Pinpoint the cell where the given text exists, returning its (x, y) midpoint coordinate. 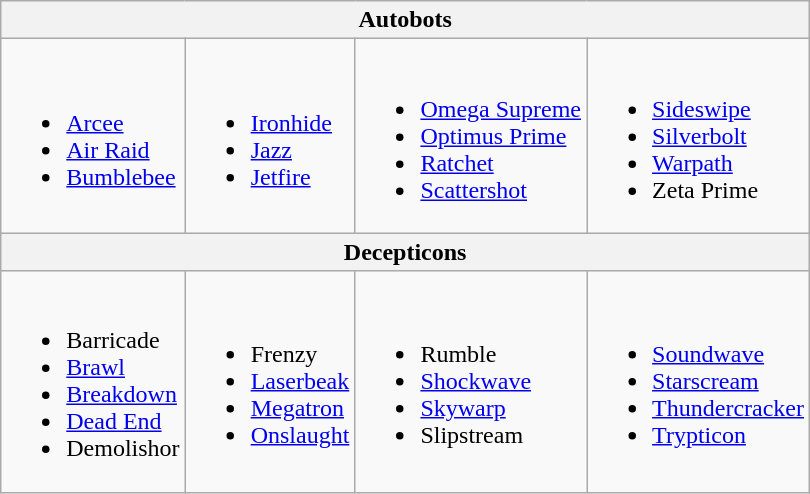
ArceeAir RaidBumblebee (93, 136)
FrenzyLaserbeakMegatronOnslaught (270, 382)
Autobots (406, 20)
SideswipeSilverboltWarpathZeta Prime (698, 136)
Omega SupremeOptimus PrimeRatchetScattershot (471, 136)
RumbleShockwaveSkywarpSlipstream (471, 382)
Decepticons (406, 252)
IronhideJazzJetfire (270, 136)
BarricadeBrawlBreakdownDead EndDemolishor (93, 382)
SoundwaveStarscreamThundercrackerTrypticon (698, 382)
